From the cell containing the given text, extract its center point as (x, y) coordinate. 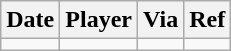
Via (160, 20)
Player (99, 20)
Ref (208, 20)
Date (30, 20)
